Provide the (X, Y) coordinate of the cell's center where the given text is located.  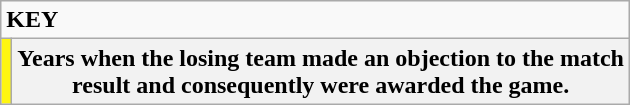
KEY (316, 20)
Years when the losing team made an objection to the matchresult and consequently were awarded the game. (321, 72)
